From the cell containing the given text, extract its center point as (x, y) coordinate. 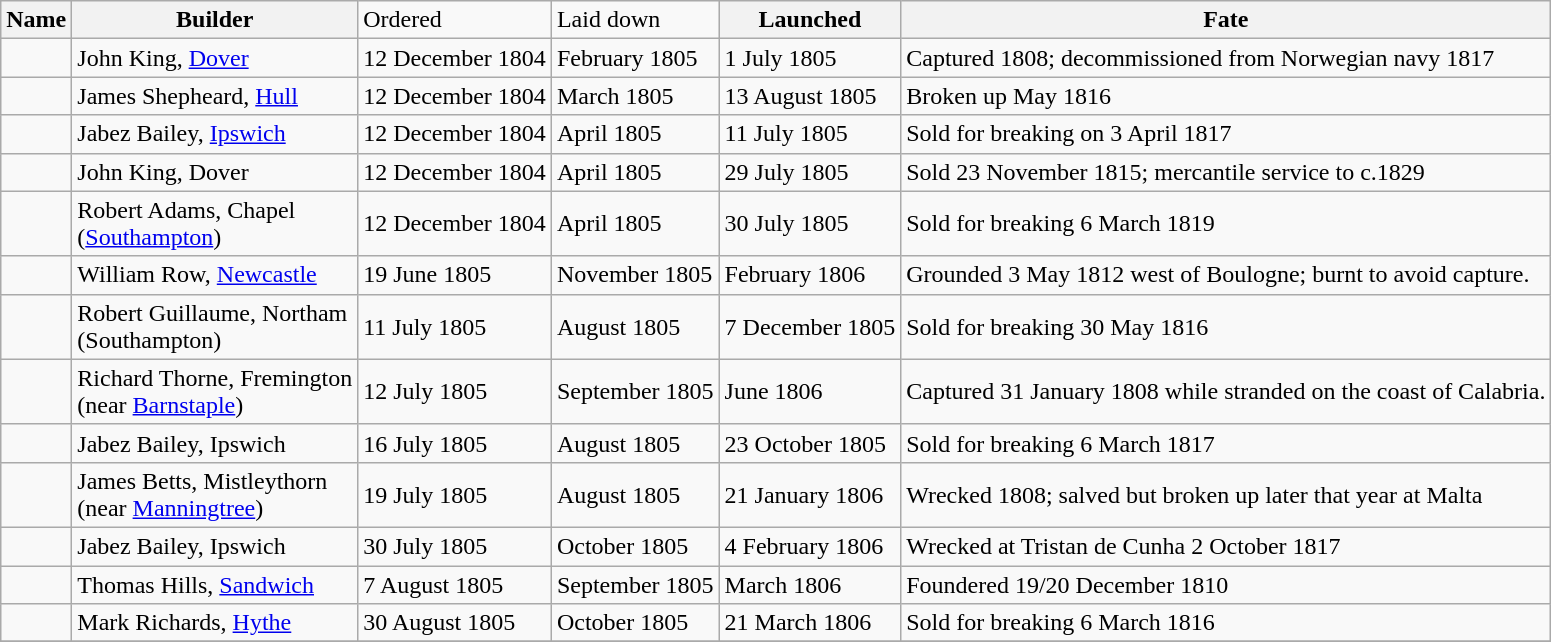
June 1806 (810, 392)
February 1805 (635, 58)
Sold for breaking 6 March 1817 (1226, 443)
4 February 1806 (810, 546)
Sold 23 November 1815; mercantile service to c.1829 (1226, 172)
Sold for breaking 6 March 1819 (1226, 224)
Name (36, 20)
Ordered (455, 20)
29 July 1805 (810, 172)
Laid down (635, 20)
13 August 1805 (810, 96)
Launched (810, 20)
16 July 1805 (455, 443)
12 July 1805 (455, 392)
Builder (215, 20)
James Shepheard, Hull (215, 96)
Wrecked at Tristan de Cunha 2 October 1817 (1226, 546)
Foundered 19/20 December 1810 (1226, 585)
Richard Thorne, Fremington(near Barnstaple) (215, 392)
Robert Guillaume, Northam(Southampton) (215, 326)
Captured 1808; decommissioned from Norwegian navy 1817 (1226, 58)
Broken up May 1816 (1226, 96)
William Row, Newcastle (215, 275)
March 1806 (810, 585)
30 August 1805 (455, 623)
19 June 1805 (455, 275)
19 July 1805 (455, 494)
Captured 31 January 1808 while stranded on the coast of Calabria. (1226, 392)
Grounded 3 May 1812 west of Boulogne; burnt to avoid capture. (1226, 275)
21 March 1806 (810, 623)
Fate (1226, 20)
21 January 1806 (810, 494)
February 1806 (810, 275)
1 July 1805 (810, 58)
November 1805 (635, 275)
Robert Adams, Chapel(Southampton) (215, 224)
Wrecked 1808; salved but broken up later that year at Malta (1226, 494)
Thomas Hills, Sandwich (215, 585)
Sold for breaking on 3 April 1817 (1226, 134)
Mark Richards, Hythe (215, 623)
Sold for breaking 6 March 1816 (1226, 623)
7 December 1805 (810, 326)
Sold for breaking 30 May 1816 (1226, 326)
23 October 1805 (810, 443)
James Betts, Mistleythorn(near Manningtree) (215, 494)
7 August 1805 (455, 585)
March 1805 (635, 96)
